Capture the cell that displays the provided text and extract its [X, Y] central coordinate. 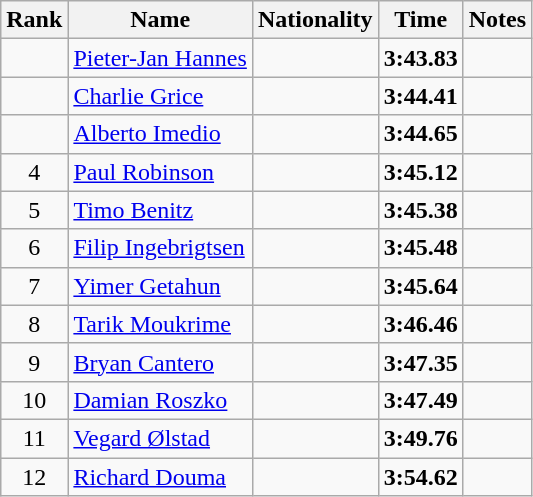
Damian Roszko [160, 400]
10 [34, 400]
9 [34, 362]
3:44.41 [420, 96]
Yimer Getahun [160, 286]
Name [160, 20]
8 [34, 324]
Rank [34, 20]
Filip Ingebrigtsen [160, 248]
3:45.48 [420, 248]
3:43.83 [420, 58]
12 [34, 477]
Timo Benitz [160, 210]
3:44.65 [420, 134]
Richard Douma [160, 477]
3:47.49 [420, 400]
3:45.38 [420, 210]
3:45.12 [420, 172]
7 [34, 286]
5 [34, 210]
3:47.35 [420, 362]
Bryan Cantero [160, 362]
3:49.76 [420, 438]
Charlie Grice [160, 96]
4 [34, 172]
Time [420, 20]
Tarik Moukrime [160, 324]
11 [34, 438]
Pieter-Jan Hannes [160, 58]
Nationality [315, 20]
Paul Robinson [160, 172]
Alberto Imedio [160, 134]
3:46.46 [420, 324]
Notes [497, 20]
Vegard Ølstad [160, 438]
3:54.62 [420, 477]
3:45.64 [420, 286]
6 [34, 248]
